Find where the given text appears and provide that cell's center as (x, y) coordinate. 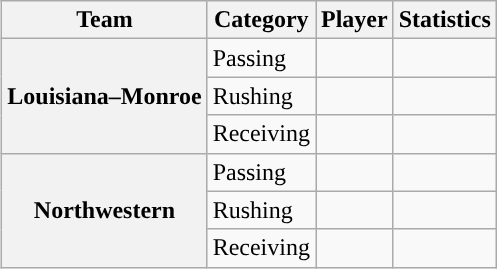
Louisiana–Monroe (104, 96)
Category (261, 20)
Statistics (444, 20)
Northwestern (104, 210)
Team (104, 20)
Player (355, 20)
